Locate the cell with the specified text and output its [x, y] center coordinate. 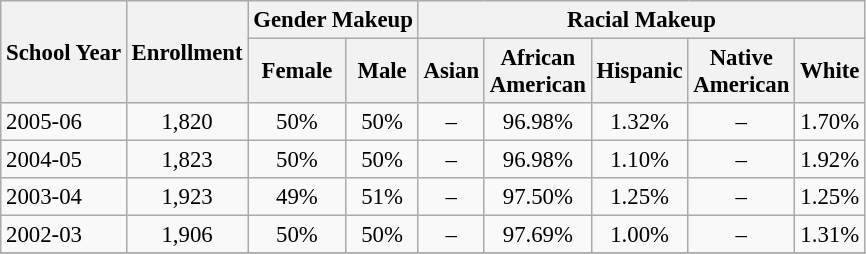
Enrollment [187, 52]
1.10% [640, 160]
Male [382, 72]
51% [382, 197]
1,823 [187, 160]
1.31% [830, 235]
1,906 [187, 235]
2002-03 [64, 235]
1,820 [187, 122]
2003-04 [64, 197]
School Year [64, 52]
Hispanic [640, 72]
49% [297, 197]
White [830, 72]
1,923 [187, 197]
1.70% [830, 122]
97.69% [538, 235]
97.50% [538, 197]
Racial Makeup [642, 20]
Asian [451, 72]
Native American [742, 72]
2004-05 [64, 160]
1.00% [640, 235]
2005-06 [64, 122]
1.32% [640, 122]
African American [538, 72]
Gender Makeup [333, 20]
1.92% [830, 160]
Female [297, 72]
